Return the (X, Y) coordinate for the center point of the cell that contains the specified text.  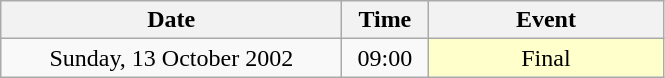
Date (172, 20)
Sunday, 13 October 2002 (172, 58)
Event (546, 20)
Final (546, 58)
09:00 (385, 58)
Time (385, 20)
